Detect which cell encompasses the target text, then output its [X, Y] center coordinate. 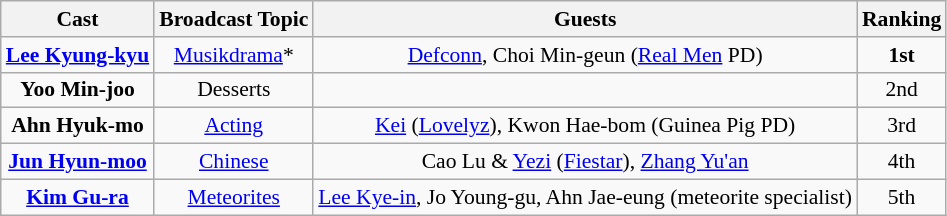
Chinese [234, 162]
Desserts [234, 90]
Guests [585, 19]
Meteorites [234, 197]
4th [902, 162]
Cast [78, 19]
Ahn Hyuk-mo [78, 126]
Kei (Lovelyz), Kwon Hae-bom (Guinea Pig PD) [585, 126]
3rd [902, 126]
Defconn, Choi Min-geun (Real Men PD) [585, 55]
Lee Kye-in, Jo Young-gu, Ahn Jae-eung (meteorite specialist) [585, 197]
5th [902, 197]
Broadcast Topic [234, 19]
Cao Lu & Yezi (Fiestar), Zhang Yu'an [585, 162]
2nd [902, 90]
Ranking [902, 19]
Lee Kyung-kyu [78, 55]
Yoo Min-joo [78, 90]
Acting [234, 126]
Jun Hyun-moo [78, 162]
Kim Gu-ra [78, 197]
Musikdrama* [234, 55]
1st [902, 55]
